Provide the [x, y] coordinate of the cell's center where the given text is located.  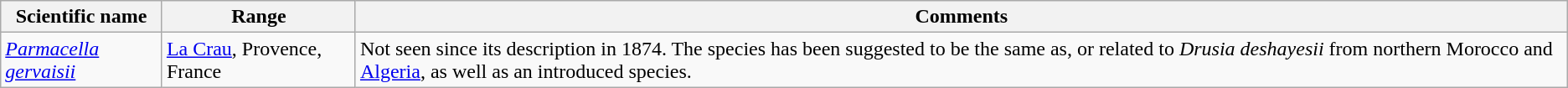
Scientific name [82, 17]
La Crau, Provence, France [258, 60]
Range [258, 17]
Comments [962, 17]
Parmacella gervaisii [82, 60]
